Search for the cell housing the specified text and yield its (x, y) center coordinate. 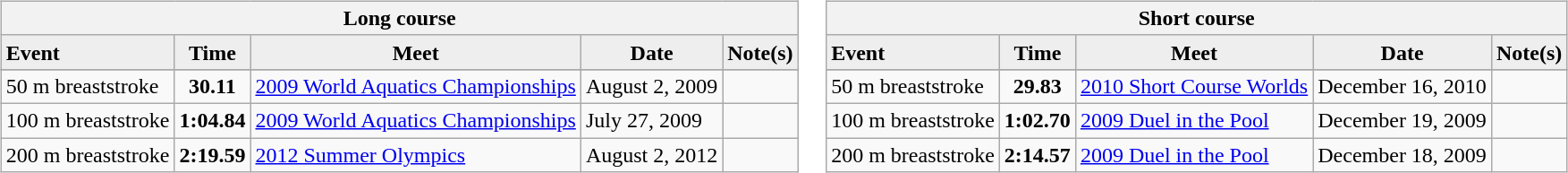
Short course (1197, 18)
30.11 (213, 86)
July 27, 2009 (651, 120)
August 2, 2009 (651, 86)
1:04.84 (213, 120)
2:14.57 (1038, 155)
29.83 (1038, 86)
2010 Short Course Worlds (1193, 86)
Long course (399, 18)
2012 Summer Olympics (415, 155)
December 19, 2009 (1403, 120)
1:02.70 (1038, 120)
December 18, 2009 (1403, 155)
August 2, 2012 (651, 155)
2:19.59 (213, 155)
December 16, 2010 (1403, 86)
